Scan for the cell matching the given text and deliver its (X, Y) coordinate at center. 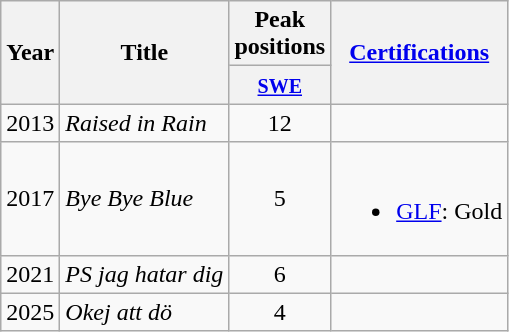
GLF: Gold (420, 198)
5 (280, 198)
Raised in Rain (144, 123)
2025 (30, 312)
12 (280, 123)
Bye Bye Blue (144, 198)
SWE (280, 85)
6 (280, 274)
4 (280, 312)
Peak positions (280, 34)
Okej att dö (144, 312)
2021 (30, 274)
2017 (30, 198)
Certifications (420, 52)
PS jag hatar dig (144, 274)
Title (144, 52)
Year (30, 52)
2013 (30, 123)
